Locate the cell with the specified text and output its (X, Y) center coordinate. 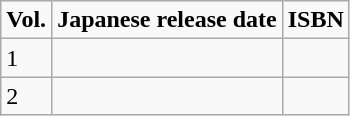
1 (26, 58)
2 (26, 96)
Vol. (26, 20)
ISBN (316, 20)
Japanese release date (168, 20)
